Provide the (x, y) coordinate of the cell's center where the given text is located.  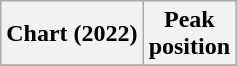
Peakposition (189, 34)
Chart (2022) (72, 34)
